For the text-containing cell, return its midpoint in [x, y] coordinate format. 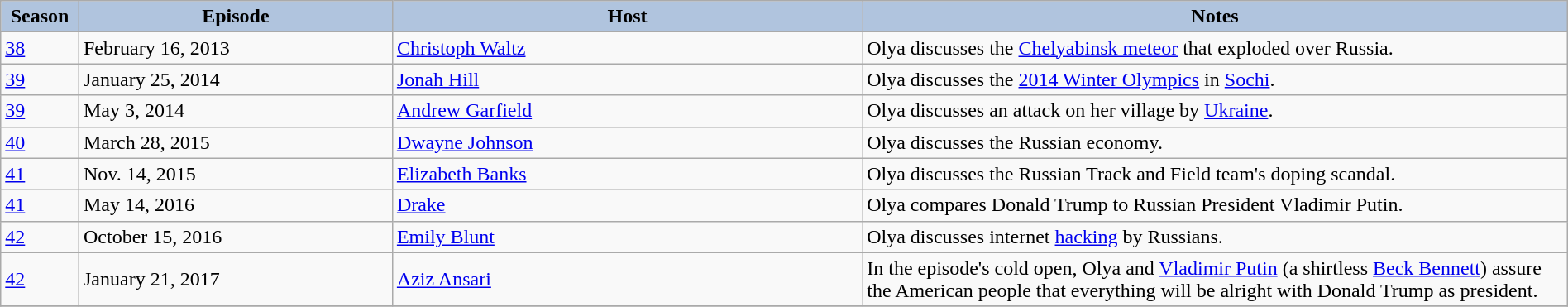
Season [40, 17]
October 15, 2016 [235, 237]
Host [627, 17]
May 14, 2016 [235, 205]
Olya discusses the Chelyabinsk meteor that exploded over Russia. [1216, 48]
Jonah Hill [627, 79]
February 16, 2013 [235, 48]
March 28, 2015 [235, 142]
40 [40, 142]
January 21, 2017 [235, 280]
May 3, 2014 [235, 111]
Olya discusses an attack on her village by Ukraine. [1216, 111]
Christoph Waltz [627, 48]
38 [40, 48]
Olya discusses the Russian economy. [1216, 142]
Episode [235, 17]
Olya discusses the Russian Track and Field team's doping scandal. [1216, 174]
Notes [1216, 17]
Andrew Garfield [627, 111]
January 25, 2014 [235, 79]
Aziz Ansari [627, 280]
Olya discusses internet hacking by Russians. [1216, 237]
Dwayne Johnson [627, 142]
Drake [627, 205]
Nov. 14, 2015 [235, 174]
Olya compares Donald Trump to Russian President Vladimir Putin. [1216, 205]
Emily Blunt [627, 237]
Elizabeth Banks [627, 174]
Olya discusses the 2014 Winter Olympics in Sochi. [1216, 79]
